From the cell containing the given text, extract its center point as (X, Y) coordinate. 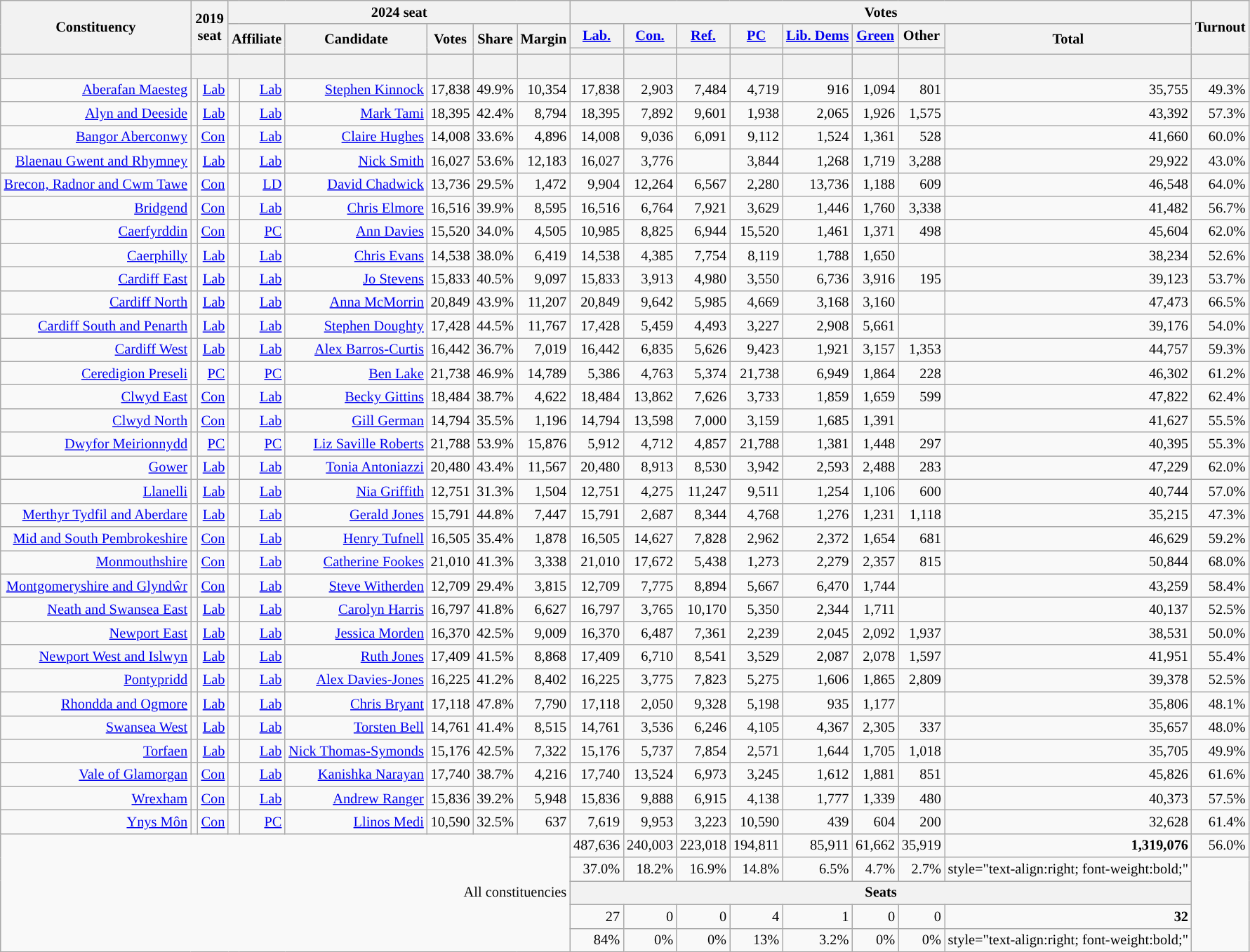
498 (922, 232)
2.7% (922, 869)
46.9% (495, 373)
46,302 (1068, 373)
Alex Davies-Jones (356, 680)
48.0% (1220, 728)
Lib. Dems (817, 36)
2,305 (875, 728)
3,529 (757, 657)
194,811 (757, 845)
50.0% (1220, 633)
60.0% (1220, 137)
Tonia Antoniazzi (356, 467)
4,216 (543, 775)
4,768 (757, 515)
1,524 (817, 137)
Other (922, 36)
1,018 (922, 751)
3,913 (650, 279)
1,319,076 (1068, 845)
599 (922, 396)
8,541 (703, 657)
Chris Evans (356, 255)
1,744 (875, 586)
10,985 (597, 232)
6,973 (703, 775)
Wrexham (95, 798)
7,823 (703, 680)
5,386 (597, 373)
6,091 (703, 137)
55.5% (1220, 420)
9,904 (597, 185)
1,612 (817, 775)
3,775 (650, 680)
11,247 (703, 491)
41.5% (495, 657)
44,757 (1068, 349)
39,123 (1068, 279)
34.0% (495, 232)
14,627 (650, 538)
39,176 (1068, 326)
Carolyn Harris (356, 609)
6,470 (817, 586)
9,036 (650, 137)
9,097 (543, 279)
5,459 (650, 326)
32 (1068, 916)
38,531 (1068, 633)
Stephen Doughty (356, 326)
1,371 (875, 232)
528 (922, 137)
Cardiff South and Penarth (95, 326)
9,953 (650, 822)
8,530 (703, 467)
7,619 (597, 822)
Gill German (356, 420)
Jessica Morden (356, 633)
2,908 (817, 326)
35,705 (1068, 751)
35,657 (1068, 728)
6,567 (703, 185)
45,826 (1068, 775)
Bangor Aberconwy (95, 137)
46,629 (1068, 538)
200 (922, 822)
Con. (650, 36)
All constituencies (285, 892)
1,188 (875, 185)
58.4% (1220, 586)
1,196 (543, 420)
5,737 (650, 751)
61.4% (1220, 822)
487,636 (597, 845)
15,876 (543, 444)
40,137 (1068, 609)
12,264 (650, 185)
3,733 (757, 396)
Bridgend (95, 208)
44.5% (495, 326)
1,504 (543, 491)
53.7% (1220, 279)
32.5% (495, 822)
61,662 (875, 845)
3,629 (757, 208)
46,548 (1068, 185)
29.4% (495, 586)
3,245 (757, 775)
85,911 (817, 845)
59.3% (1220, 349)
1,878 (543, 538)
68.0% (1220, 562)
3,550 (757, 279)
8,344 (703, 515)
41,660 (1068, 137)
43,259 (1068, 586)
8,894 (703, 586)
13% (757, 940)
17,672 (650, 562)
2,962 (757, 538)
1,921 (817, 349)
8,825 (650, 232)
37.0% (597, 869)
Torfaen (95, 751)
Ceredigion Preseli (95, 373)
LD (262, 185)
4,493 (703, 326)
7,790 (543, 704)
8,794 (543, 114)
1,461 (817, 232)
6,915 (703, 798)
1,106 (875, 491)
1,777 (817, 798)
7,484 (703, 90)
41,627 (1068, 420)
Nick Smith (356, 161)
Cardiff East (95, 279)
Vale of Glamorgan (95, 775)
61.2% (1220, 373)
9,009 (543, 633)
6,736 (817, 279)
35.4% (495, 538)
3,157 (875, 349)
2,372 (817, 538)
38.0% (495, 255)
Monmouthshire (95, 562)
Rhondda and Ogmore (95, 704)
4,980 (703, 279)
1,231 (875, 515)
2,344 (817, 609)
42.4% (495, 114)
3.2% (817, 940)
11,207 (543, 302)
1,339 (875, 798)
1,705 (875, 751)
41.3% (495, 562)
4,138 (757, 798)
7,447 (543, 515)
2,092 (875, 633)
38,234 (1068, 255)
Margin (543, 39)
Green (875, 36)
6,487 (650, 633)
13,862 (650, 396)
3,159 (757, 420)
14,789 (543, 373)
8,402 (543, 680)
Andrew Ranger (356, 798)
Gower (95, 467)
Brecon, Radnor and Cwm Tawe (95, 185)
600 (922, 491)
1,381 (817, 444)
Total (1068, 39)
4,367 (817, 728)
4,669 (757, 302)
480 (922, 798)
801 (922, 90)
6,246 (703, 728)
52.6% (1220, 255)
9,601 (703, 114)
6,949 (817, 373)
9,112 (757, 137)
2,593 (817, 467)
7,921 (703, 208)
10,354 (543, 90)
11,567 (543, 467)
35,806 (1068, 704)
337 (922, 728)
Ref. (703, 36)
5,667 (757, 586)
815 (922, 562)
29.5% (495, 185)
55.3% (1220, 444)
41.4% (495, 728)
1,719 (875, 161)
6,419 (543, 255)
6,710 (650, 657)
3,942 (757, 467)
1,606 (817, 680)
Torsten Bell (356, 728)
5,198 (757, 704)
14.8% (757, 869)
40,373 (1068, 798)
2,280 (757, 185)
43.0% (1220, 161)
Clwyd North (95, 420)
Stephen Kinnock (356, 90)
2019 seat (209, 27)
4,385 (650, 255)
1,650 (875, 255)
Ruth Jones (356, 657)
45,604 (1068, 232)
3,160 (875, 302)
9,328 (703, 704)
5,661 (875, 326)
4,857 (703, 444)
Newport West and Islwyn (95, 657)
57.5% (1220, 798)
1,659 (875, 396)
Swansea West (95, 728)
49.3% (1220, 90)
4.7% (875, 869)
40.5% (495, 279)
Chris Elmore (356, 208)
39.2% (495, 798)
6,835 (650, 349)
1,094 (875, 90)
3,765 (650, 609)
4,763 (650, 373)
1,177 (875, 704)
5,275 (757, 680)
5,948 (543, 798)
2,357 (875, 562)
3,536 (650, 728)
1,644 (817, 751)
56.7% (1220, 208)
Aberafan Maesteg (95, 90)
Lab. (597, 36)
1,575 (922, 114)
57.0% (1220, 491)
1,273 (757, 562)
Cardiff North (95, 302)
36.7% (495, 349)
1,937 (922, 633)
2,488 (875, 467)
8,119 (757, 255)
7,000 (703, 420)
2,078 (875, 657)
2,279 (817, 562)
1,361 (875, 137)
5,985 (703, 302)
Ann Davies (356, 232)
Jo Stevens (356, 279)
Llinos Medi (356, 822)
1,926 (875, 114)
47.8% (495, 704)
61.6% (1220, 775)
66.5% (1220, 302)
41.2% (495, 680)
5,374 (703, 373)
5,912 (597, 444)
1,760 (875, 208)
55.4% (1220, 657)
3,227 (757, 326)
1,472 (543, 185)
Caerfyrddin (95, 232)
43,392 (1068, 114)
1,446 (817, 208)
31.3% (495, 491)
40,744 (1068, 491)
7,854 (703, 751)
10,170 (703, 609)
54.0% (1220, 326)
3,844 (757, 161)
8,595 (543, 208)
Catherine Fookes (356, 562)
Montgomeryshire and Glyndŵr (95, 586)
1,788 (817, 255)
4,896 (543, 137)
1,859 (817, 396)
Chris Bryant (356, 704)
41,951 (1068, 657)
Cardiff West (95, 349)
16.9% (703, 869)
Claire Hughes (356, 137)
4,622 (543, 396)
2,045 (817, 633)
Kanishka Narayan (356, 775)
Pontypridd (95, 680)
35,755 (1068, 90)
43.4% (495, 467)
2,809 (922, 680)
4,275 (650, 491)
57.3% (1220, 114)
5,626 (703, 349)
35.5% (495, 420)
Nick Thomas-Symonds (356, 751)
195 (922, 279)
7,775 (650, 586)
916 (817, 90)
Dwyfor Meirionnydd (95, 444)
2,087 (817, 657)
29,922 (1068, 161)
Newport East (95, 633)
9,888 (650, 798)
Ynys Môn (95, 822)
2024 seat (399, 12)
9,423 (757, 349)
283 (922, 467)
2,239 (757, 633)
47,229 (1068, 467)
6,627 (543, 609)
223,018 (703, 845)
32,628 (1068, 822)
5,438 (703, 562)
1,597 (922, 657)
6,944 (703, 232)
43.9% (495, 302)
1,865 (875, 680)
6,764 (650, 208)
609 (922, 185)
1,938 (757, 114)
47.3% (1220, 515)
1,654 (875, 538)
40,395 (1068, 444)
35,919 (922, 845)
Turnout (1220, 27)
Alex Barros-Curtis (356, 349)
4,505 (543, 232)
Liz Saville Roberts (356, 444)
5,350 (757, 609)
8,913 (650, 467)
3,288 (922, 161)
439 (817, 822)
4 (757, 916)
4,712 (650, 444)
11,767 (543, 326)
41.8% (495, 609)
48.1% (1220, 704)
9,642 (650, 302)
1,254 (817, 491)
Share (495, 39)
27 (597, 916)
1,353 (922, 349)
41,482 (1068, 208)
1,685 (817, 420)
Mark Tami (356, 114)
Constituency (95, 27)
Becky Gittins (356, 396)
1,268 (817, 161)
Affiliate (257, 39)
3,776 (650, 161)
12,183 (543, 161)
13,524 (650, 775)
Mid and South Pembrokeshire (95, 538)
1,881 (875, 775)
7,322 (543, 751)
Llanelli (95, 491)
681 (922, 538)
4,719 (757, 90)
84% (597, 940)
1,118 (922, 515)
47,822 (1068, 396)
9,511 (757, 491)
3,168 (817, 302)
Caerphilly (95, 255)
7,361 (703, 633)
7,754 (703, 255)
Seats (881, 892)
18.2% (650, 869)
Anna McMorrin (356, 302)
50,844 (1068, 562)
1,276 (817, 515)
935 (817, 704)
64.0% (1220, 185)
47,473 (1068, 302)
33.6% (495, 137)
4,105 (757, 728)
Clwyd East (95, 396)
3,916 (875, 279)
62.4% (1220, 396)
53.9% (495, 444)
2,903 (650, 90)
44.8% (495, 515)
2,687 (650, 515)
56.0% (1220, 845)
7,828 (703, 538)
297 (922, 444)
39,378 (1068, 680)
1,391 (875, 420)
35,215 (1068, 515)
1,864 (875, 373)
851 (922, 775)
2,065 (817, 114)
Blaenau Gwent and Rhymney (95, 161)
Candidate (356, 39)
1 (817, 916)
Alyn and Deeside (95, 114)
Neath and Swansea East (95, 609)
1,711 (875, 609)
Gerald Jones (356, 515)
Nia Griffith (356, 491)
59.2% (1220, 538)
240,003 (650, 845)
David Chadwick (356, 185)
604 (875, 822)
2,571 (757, 751)
7,626 (703, 396)
7,019 (543, 349)
Merthyr Tydfil and Aberdare (95, 515)
228 (922, 373)
1,448 (875, 444)
8,868 (543, 657)
3,223 (703, 822)
13,598 (650, 420)
Ben Lake (356, 373)
53.6% (495, 161)
3,815 (543, 586)
Steve Witherden (356, 586)
Henry Tufnell (356, 538)
637 (543, 822)
7,892 (650, 114)
8,515 (543, 728)
39.9% (495, 208)
2,050 (650, 704)
6.5% (817, 869)
